Search for the cell housing the specified text and yield its (X, Y) center coordinate. 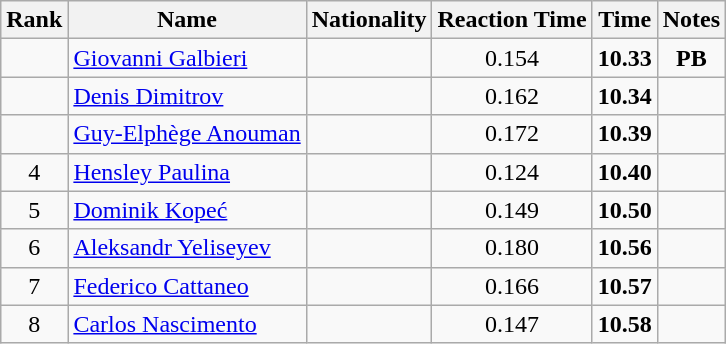
0.154 (512, 58)
10.39 (624, 134)
8 (34, 324)
Name (187, 20)
Nationality (369, 20)
Hensley Paulina (187, 172)
7 (34, 286)
0.124 (512, 172)
Federico Cattaneo (187, 286)
Dominik Kopeć (187, 210)
6 (34, 248)
Aleksandr Yeliseyev (187, 248)
Notes (691, 20)
0.162 (512, 96)
Time (624, 20)
10.33 (624, 58)
Carlos Nascimento (187, 324)
10.56 (624, 248)
Denis Dimitrov (187, 96)
10.34 (624, 96)
PB (691, 58)
0.149 (512, 210)
4 (34, 172)
Giovanni Galbieri (187, 58)
0.180 (512, 248)
0.147 (512, 324)
0.166 (512, 286)
10.50 (624, 210)
0.172 (512, 134)
Rank (34, 20)
10.58 (624, 324)
10.57 (624, 286)
Guy-Elphège Anouman (187, 134)
Reaction Time (512, 20)
5 (34, 210)
10.40 (624, 172)
